Find where the given text appears and provide that cell's center as (x, y) coordinate. 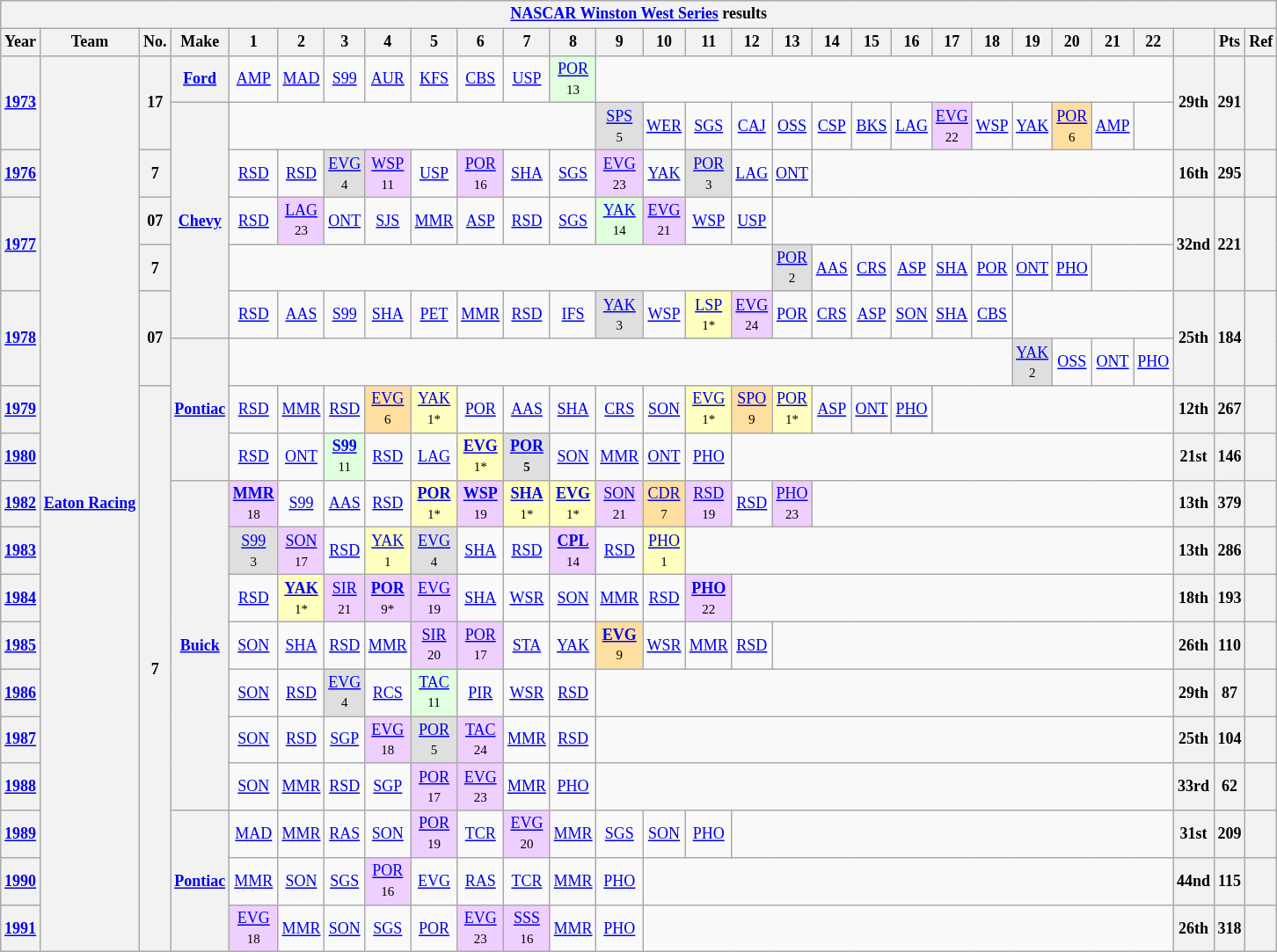
PIR (480, 693)
YAK3 (619, 315)
S993 (253, 551)
44nd (1194, 882)
EVG6 (389, 410)
6 (480, 42)
CPL14 (573, 551)
SJS (389, 221)
AUR (389, 79)
PHO1 (665, 551)
15 (872, 42)
YAK2 (1033, 362)
LSP1* (709, 315)
11 (709, 42)
KFS (434, 79)
Ref (1261, 42)
110 (1230, 645)
1976 (21, 173)
EVG (434, 882)
EVG22 (952, 127)
SHA1* (528, 504)
POR13 (573, 79)
184 (1230, 338)
PET (434, 315)
18th (1194, 598)
16 (912, 42)
1988 (21, 787)
1986 (21, 693)
1989 (21, 834)
1990 (21, 882)
SON21 (619, 504)
286 (1230, 551)
104 (1230, 739)
EVG24 (752, 315)
SON17 (301, 551)
32nd (1194, 244)
STA (528, 645)
PHO22 (709, 598)
POR19 (434, 834)
115 (1230, 882)
EVG9 (619, 645)
1984 (21, 598)
1973 (21, 102)
RSD19 (709, 504)
267 (1230, 410)
Make (201, 42)
SIR20 (434, 645)
Pts (1230, 42)
5 (434, 42)
1980 (21, 456)
146 (1230, 456)
295 (1230, 173)
12th (1194, 410)
POR3 (709, 173)
20 (1071, 42)
SPO9 (752, 410)
1979 (21, 410)
21 (1113, 42)
87 (1230, 693)
31st (1194, 834)
SIR21 (345, 598)
209 (1230, 834)
291 (1230, 102)
PHO23 (792, 504)
18 (992, 42)
S9911 (345, 456)
SPS5 (619, 127)
EVG19 (434, 598)
10 (665, 42)
POR9* (389, 598)
POR2 (792, 268)
NASCAR Winston West Series results (638, 14)
RCS (389, 693)
33rd (1194, 787)
4 (389, 42)
1991 (21, 928)
2 (301, 42)
1987 (21, 739)
Chevy (201, 221)
SSS16 (528, 928)
8 (573, 42)
14 (832, 42)
LAG23 (301, 221)
193 (1230, 598)
YAK14 (619, 221)
CAJ (752, 127)
379 (1230, 504)
CDR7 (665, 504)
BKS (872, 127)
Year (21, 42)
1977 (21, 244)
Ford (201, 79)
13 (792, 42)
1983 (21, 551)
1 (253, 42)
19 (1033, 42)
EVG21 (665, 221)
Team (90, 42)
WER (665, 127)
WSP11 (389, 173)
YAK1 (389, 551)
1978 (21, 338)
1985 (21, 645)
62 (1230, 787)
221 (1230, 244)
1982 (21, 504)
EVG20 (528, 834)
WSP19 (480, 504)
318 (1230, 928)
POR6 (1071, 127)
CSP (832, 127)
22 (1154, 42)
21st (1194, 456)
Eaton Racing (90, 504)
12 (752, 42)
9 (619, 42)
3 (345, 42)
No. (155, 42)
TAC24 (480, 739)
TAC11 (434, 693)
IFS (573, 315)
16th (1194, 173)
Buick (201, 645)
MMR18 (253, 504)
